Pinpoint the cell where the given text exists, returning its [X, Y] midpoint coordinate. 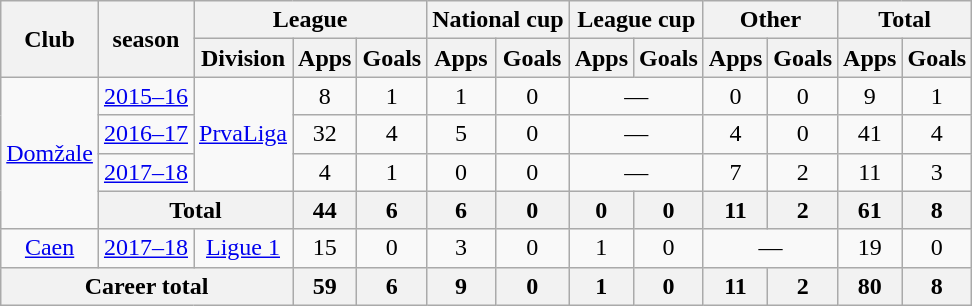
Club [50, 39]
PrvaLiga [244, 134]
41 [870, 134]
season [146, 39]
80 [870, 286]
15 [325, 248]
44 [325, 210]
Caen [50, 248]
61 [870, 210]
5 [461, 134]
Other [770, 20]
2016–17 [146, 134]
Career total [147, 286]
League [310, 20]
19 [870, 248]
7 [735, 172]
59 [325, 286]
League cup [636, 20]
Ligue 1 [244, 248]
Domžale [50, 153]
32 [325, 134]
2015–16 [146, 96]
National cup [498, 20]
Division [244, 58]
